For the text-containing cell, return its midpoint in [x, y] coordinate format. 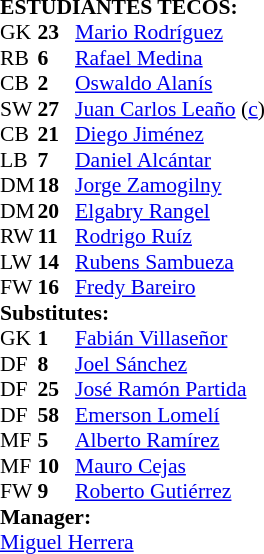
LW [19, 262]
5 [57, 441]
14 [57, 262]
9 [57, 491]
LB [19, 160]
8 [57, 364]
58 [57, 415]
25 [57, 389]
27 [57, 109]
16 [57, 287]
1 [57, 339]
7 [57, 160]
10 [57, 466]
21 [57, 135]
SW [19, 109]
6 [57, 58]
2 [57, 83]
11 [57, 237]
20 [57, 211]
RW [19, 237]
RB [19, 58]
18 [57, 185]
23 [57, 33]
